Extract the (x, y) coordinate from the center of the cell holding the provided text.  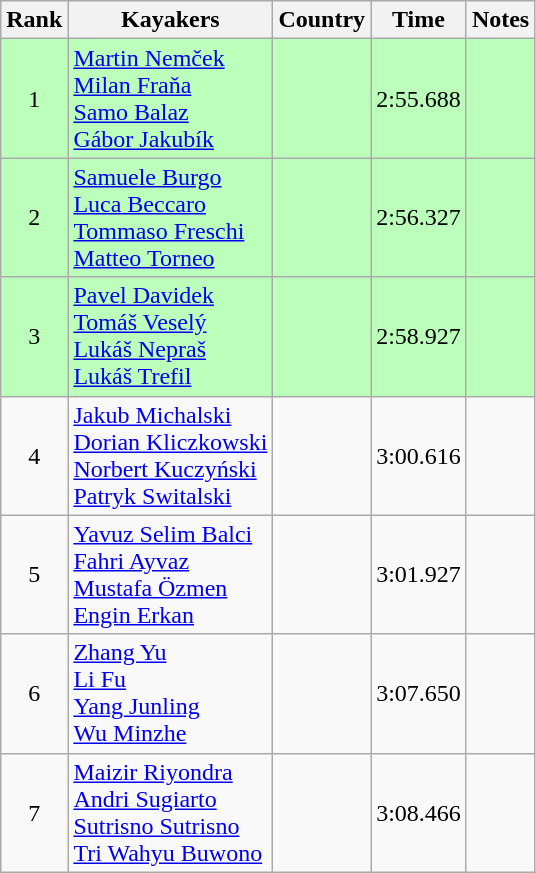
Kayakers (170, 20)
Notes (500, 20)
Time (419, 20)
2:58.927 (419, 336)
3:01.927 (419, 574)
3:00.616 (419, 456)
7 (34, 812)
3:07.650 (419, 694)
Rank (34, 20)
Yavuz Selim BalciFahri AyvazMustafa ÖzmenEngin Erkan (170, 574)
6 (34, 694)
4 (34, 456)
Pavel DavidekTomáš VeselýLukáš NeprašLukáš Trefil (170, 336)
Martin NemčekMilan FraňaSamo BalazGábor Jakubík (170, 98)
3 (34, 336)
Jakub MichalskiDorian KliczkowskiNorbert KuczyńskiPatryk Switalski (170, 456)
5 (34, 574)
2 (34, 218)
Samuele BurgoLuca BeccaroTommaso FreschiMatteo Torneo (170, 218)
1 (34, 98)
2:55.688 (419, 98)
Maizir RiyondraAndri SugiartoSutrisno SutrisnoTri Wahyu Buwono (170, 812)
Zhang YuLi FuYang JunlingWu Minzhe (170, 694)
Country (322, 20)
2:56.327 (419, 218)
3:08.466 (419, 812)
